Provide the (x, y) coordinate of the cell's center where the given text is located.  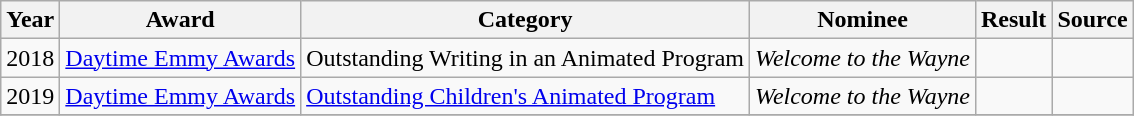
Result (1013, 20)
Award (180, 20)
Nominee (863, 20)
Outstanding Writing in an Animated Program (526, 58)
Category (526, 20)
2019 (30, 96)
2018 (30, 58)
Year (30, 20)
Outstanding Children's Animated Program (526, 96)
Source (1092, 20)
